Search for the cell housing the specified text and yield its (x, y) center coordinate. 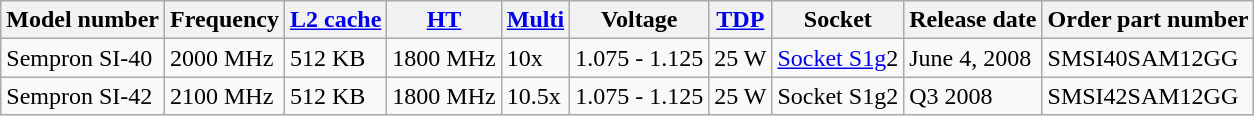
SMSI40SAM12GG (1148, 58)
Voltage (640, 20)
TDP (740, 20)
10.5x (535, 96)
Sempron SI-42 (83, 96)
Multi (535, 20)
2000 MHz (224, 58)
L2 cache (335, 20)
Order part number (1148, 20)
Frequency (224, 20)
HT (444, 20)
10x (535, 58)
June 4, 2008 (973, 58)
Sempron SI-40 (83, 58)
Release date (973, 20)
2100 MHz (224, 96)
Model number (83, 20)
SMSI42SAM12GG (1148, 96)
Q3 2008 (973, 96)
Socket (838, 20)
